Return (X, Y) of the center of cell containing provided text 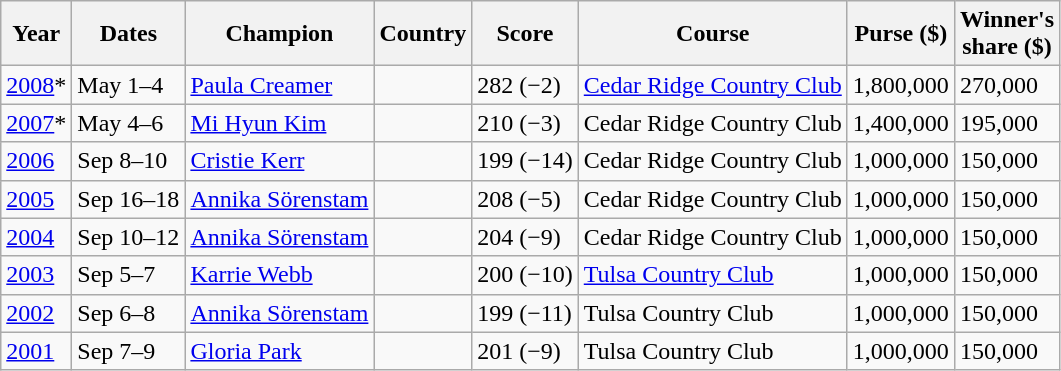
2007* (36, 123)
200 (−10) (526, 275)
208 (−5) (526, 199)
Sep 16–18 (128, 199)
1,800,000 (900, 85)
Paula Creamer (280, 85)
Sep 6–8 (128, 313)
199 (−14) (526, 161)
2003 (36, 275)
2002 (36, 313)
Karrie Webb (280, 275)
199 (−11) (526, 313)
Purse ($) (900, 34)
Score (526, 34)
Course (712, 34)
Year (36, 34)
195,000 (1006, 123)
204 (−9) (526, 237)
Champion (280, 34)
2006 (36, 161)
Cristie Kerr (280, 161)
Gloria Park (280, 351)
Dates (128, 34)
282 (−2) (526, 85)
May 1–4 (128, 85)
Sep 10–12 (128, 237)
2004 (36, 237)
1,400,000 (900, 123)
Sep 8–10 (128, 161)
270,000 (1006, 85)
2008* (36, 85)
2005 (36, 199)
210 (−3) (526, 123)
Winner'sshare ($) (1006, 34)
Sep 7–9 (128, 351)
201 (−9) (526, 351)
May 4–6 (128, 123)
Mi Hyun Kim (280, 123)
Sep 5–7 (128, 275)
Country (423, 34)
2001 (36, 351)
